Return (X, Y) of the center of cell containing provided text 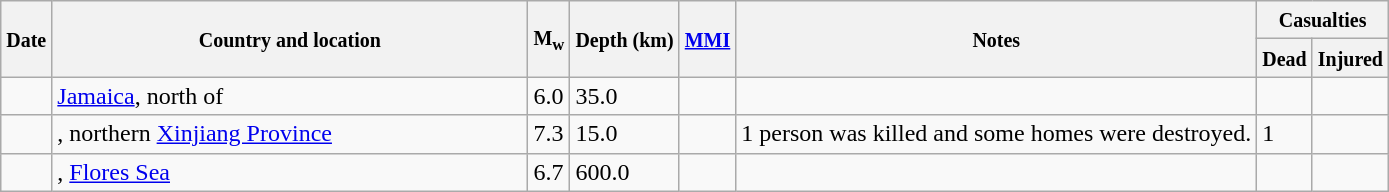
, northern Xinjiang Province (290, 134)
Depth (km) (624, 39)
Jamaica, north of (290, 96)
15.0 (624, 134)
Date (26, 39)
6.7 (549, 172)
Injured (1350, 58)
Country and location (290, 39)
35.0 (624, 96)
MMI (708, 39)
1 person was killed and some homes were destroyed. (996, 134)
7.3 (549, 134)
1 (1285, 134)
, Flores Sea (290, 172)
Casualties (1323, 20)
Mw (549, 39)
600.0 (624, 172)
Dead (1285, 58)
Notes (996, 39)
6.0 (549, 96)
